Capture the cell that displays the provided text and extract its (X, Y) central coordinate. 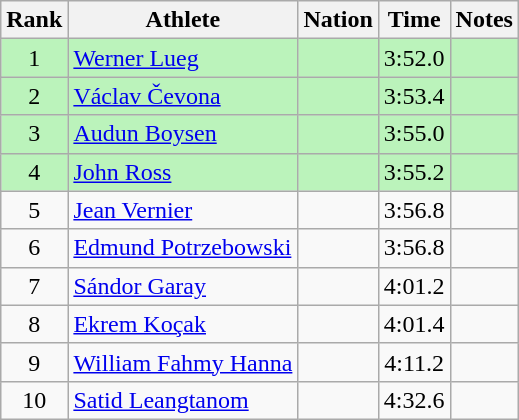
Notes (484, 20)
4:01.2 (414, 286)
William Fahmy Hanna (183, 362)
3:53.4 (414, 96)
4:32.6 (414, 400)
4:11.2 (414, 362)
7 (34, 286)
3:55.0 (414, 134)
2 (34, 96)
Ekrem Koçak (183, 324)
5 (34, 210)
Satid Leangtanom (183, 400)
Werner Lueg (183, 58)
1 (34, 58)
Edmund Potrzebowski (183, 248)
3:55.2 (414, 172)
Rank (34, 20)
Time (414, 20)
Nation (338, 20)
Sándor Garay (183, 286)
9 (34, 362)
Athlete (183, 20)
3:52.0 (414, 58)
Audun Boysen (183, 134)
6 (34, 248)
4:01.4 (414, 324)
Jean Vernier (183, 210)
John Ross (183, 172)
3 (34, 134)
8 (34, 324)
10 (34, 400)
Václav Čevona (183, 96)
4 (34, 172)
